Determine the [X, Y] coordinate at the center of the cell enclosing the given text.  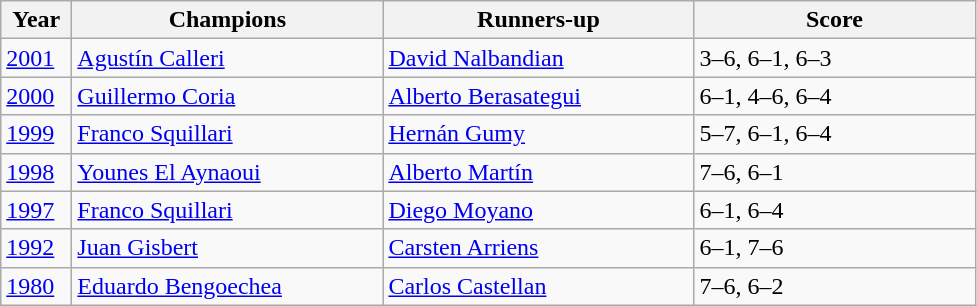
Younes El Aynaoui [228, 172]
7–6, 6–1 [834, 172]
6–1, 6–4 [834, 210]
1992 [36, 248]
Diego Moyano [538, 210]
5–7, 6–1, 6–4 [834, 134]
Hernán Gumy [538, 134]
1998 [36, 172]
Eduardo Bengoechea [228, 286]
2000 [36, 96]
David Nalbandian [538, 58]
6–1, 4–6, 6–4 [834, 96]
Score [834, 20]
Champions [228, 20]
1999 [36, 134]
Agustín Calleri [228, 58]
6–1, 7–6 [834, 248]
1997 [36, 210]
Alberto Berasategui [538, 96]
1980 [36, 286]
3–6, 6–1, 6–3 [834, 58]
Guillermo Coria [228, 96]
Juan Gisbert [228, 248]
Runners-up [538, 20]
Carsten Arriens [538, 248]
Year [36, 20]
Alberto Martín [538, 172]
7–6, 6–2 [834, 286]
2001 [36, 58]
Carlos Castellan [538, 286]
